From the cell containing the given text, extract its center point as [X, Y] coordinate. 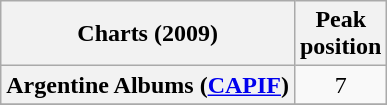
Argentine Albums (CAPIF) [148, 85]
Charts (2009) [148, 34]
Peakposition [340, 34]
7 [340, 85]
